Output the (x, y) coordinate of the center of the cell containing the given text.  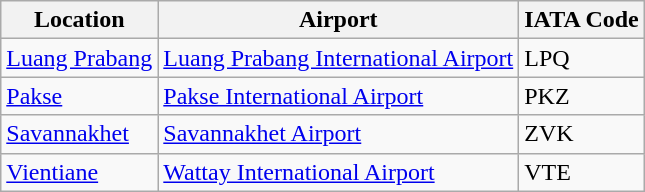
Savannakhet (80, 134)
Location (80, 20)
IATA Code (582, 20)
Vientiane (80, 172)
Airport (338, 20)
Pakse (80, 96)
Pakse International Airport (338, 96)
LPQ (582, 58)
Luang Prabang (80, 58)
PKZ (582, 96)
Savannakhet Airport (338, 134)
Luang Prabang International Airport (338, 58)
ZVK (582, 134)
VTE (582, 172)
Wattay International Airport (338, 172)
